Search for the cell housing the specified text and yield its (x, y) center coordinate. 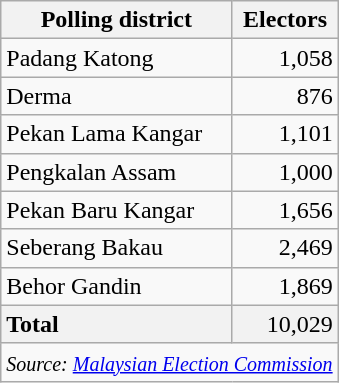
1,101 (285, 134)
Polling district (116, 20)
Total (116, 324)
1,058 (285, 58)
Derma (116, 96)
1,656 (285, 210)
Padang Katong (116, 58)
Pengkalan Assam (116, 172)
2,469 (285, 248)
Pekan Baru Kangar (116, 210)
1,000 (285, 172)
10,029 (285, 324)
Electors (285, 20)
876 (285, 96)
Pekan Lama Kangar (116, 134)
Seberang Bakau (116, 248)
Behor Gandin (116, 286)
1,869 (285, 286)
Source: Malaysian Election Commission (170, 362)
